Output the (x, y) coordinate of the center of the cell containing the given text.  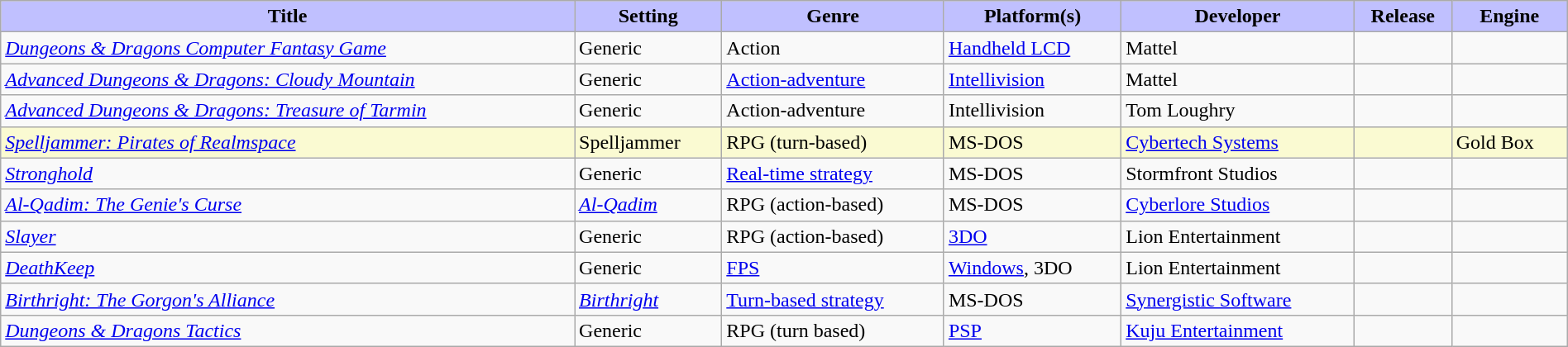
Gold Box (1509, 142)
Kuju Entertainment (1238, 330)
DeathKeep (288, 268)
Real-time strategy (834, 173)
Developer (1238, 17)
PSP (1032, 330)
Advanced Dungeons & Dragons: Cloudy Mountain (288, 79)
Spelljammer (648, 142)
Setting (648, 17)
Tom Loughry (1238, 111)
Slayer (288, 236)
Dungeons & Dragons Tactics (288, 330)
Stormfront Studios (1238, 173)
Birthright: The Gorgon's Alliance (288, 299)
Advanced Dungeons & Dragons: Treasure of Tarmin (288, 111)
FPS (834, 268)
RPG (turn-based) (834, 142)
Platform(s) (1032, 17)
3DO (1032, 236)
Al-Qadim: The Genie's Curse (288, 205)
Stronghold (288, 173)
Spelljammer: Pirates of Realmspace (288, 142)
Action (834, 48)
Cyberlore Studios (1238, 205)
Title (288, 17)
Dungeons & Dragons Computer Fantasy Game (288, 48)
Birthright (648, 299)
Al-Qadim (648, 205)
Windows, 3DO (1032, 268)
Handheld LCD (1032, 48)
Genre (834, 17)
Cybertech Systems (1238, 142)
Synergistic Software (1238, 299)
Engine (1509, 17)
RPG (turn based) (834, 330)
Release (1403, 17)
Turn-based strategy (834, 299)
